Search for the cell housing the specified text and yield its [X, Y] center coordinate. 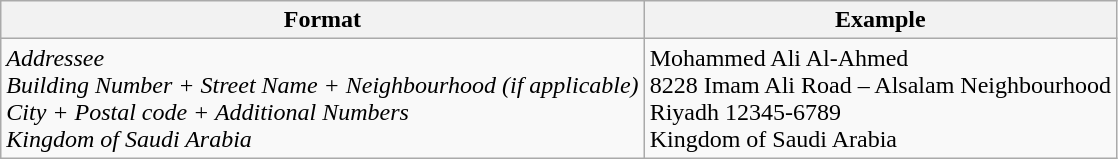
Mohammed Ali Al-Ahmed 8228 Imam Ali Road – Alsalam Neighbourhood Riyadh 12345-6789 Kingdom of Saudi Arabia [880, 98]
Addressee Building Number + Street Name + Neighbourhood (if applicable) City + Postal code + Additional Numbers Kingdom of Saudi Arabia [322, 98]
Format [322, 20]
Example [880, 20]
